For the text-containing cell, return its midpoint in (X, Y) coordinate format. 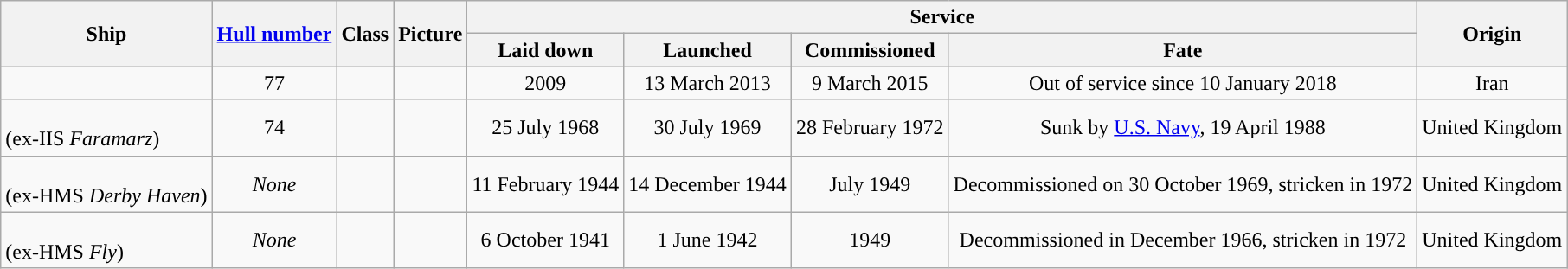
Hull number (274, 34)
2009 (545, 83)
30 July 1969 (708, 128)
Fate (1183, 50)
Out of service since 10 January 2018 (1183, 83)
(ex-HMS Fly) (106, 240)
July 1949 (870, 183)
Origin (1492, 34)
Laid down (545, 50)
74 (274, 128)
(ex-IIS Faramarz) (106, 128)
1949 (870, 240)
Iran (1492, 83)
1 June 1942 (708, 240)
Class (365, 34)
Sunk by U.S. Navy, 19 April 1988 (1183, 128)
Commissioned (870, 50)
Picture (431, 34)
28 February 1972 (870, 128)
9 March 2015 (870, 83)
14 December 1944 (708, 183)
Service (942, 17)
Decommissioned in December 1966, stricken in 1972 (1183, 240)
Launched (708, 50)
11 February 1944 (545, 183)
13 March 2013 (708, 83)
Ship (106, 34)
6 October 1941 (545, 240)
Decommissioned on 30 October 1969, stricken in 1972 (1183, 183)
25 July 1968 (545, 128)
77 (274, 83)
(ex-HMS Derby Haven) (106, 183)
